Scan for the cell matching the given text and deliver its (X, Y) coordinate at center. 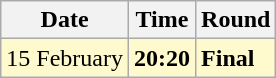
Time (162, 20)
Date (65, 20)
20:20 (162, 58)
15 February (65, 58)
Round (236, 20)
Final (236, 58)
